Locate the cell with the specified text and output its (X, Y) center coordinate. 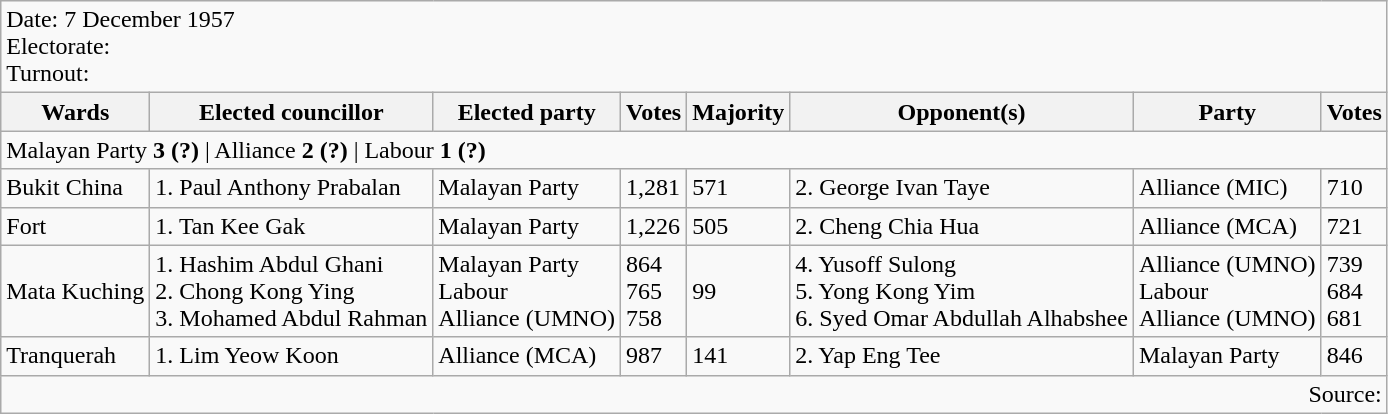
141 (738, 356)
571 (738, 188)
Elected party (527, 112)
Date: 7 December 1957Electorate: Turnout: (694, 47)
739684681 (1354, 291)
846 (1354, 356)
Mata Kuching (76, 291)
2. George Ivan Taye (962, 188)
Bukit China (76, 188)
Majority (738, 112)
Malayan PartyLabourAlliance (UMNO) (527, 291)
Alliance (UMNO)LabourAlliance (UMNO) (1227, 291)
505 (738, 226)
1,281 (654, 188)
1,226 (654, 226)
987 (654, 356)
Wards (76, 112)
99 (738, 291)
Opponent(s) (962, 112)
721 (1354, 226)
4. Yusoff Sulong5. Yong Kong Yim6. Syed Omar Abdullah Alhabshee (962, 291)
864765758 (654, 291)
Malayan Party 3 (?) | Alliance 2 (?) | Labour 1 (?) (694, 150)
Source: (694, 394)
Fort (76, 226)
2. Yap Eng Tee (962, 356)
Party (1227, 112)
1. Lim Yeow Koon (292, 356)
1. Tan Kee Gak (292, 226)
710 (1354, 188)
Tranquerah (76, 356)
1. Hashim Abdul Ghani2. Chong Kong Ying3. Mohamed Abdul Rahman (292, 291)
2. Cheng Chia Hua (962, 226)
Alliance (MIC) (1227, 188)
Elected councillor (292, 112)
1. Paul Anthony Prabalan (292, 188)
